Pinpoint the cell where the given text exists, returning its (x, y) midpoint coordinate. 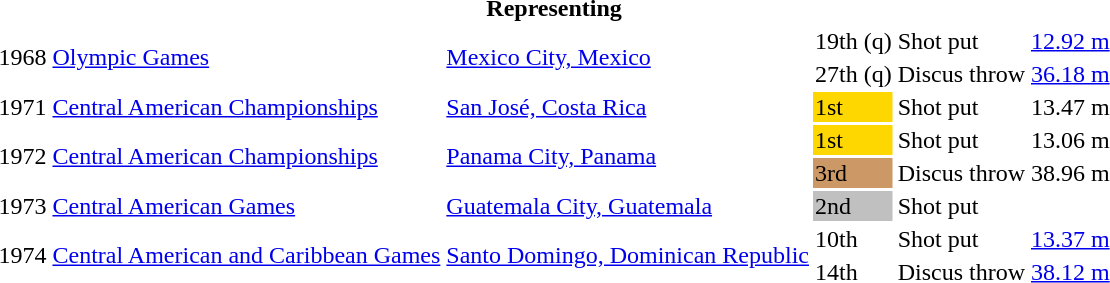
Panama City, Panama (628, 156)
10th (853, 239)
Olympic Games (246, 58)
Guatemala City, Guatemala (628, 206)
Mexico City, Mexico (628, 58)
19th (q) (853, 41)
Central American Games (246, 206)
27th (q) (853, 74)
San José, Costa Rica (628, 107)
2nd (853, 206)
3rd (853, 173)
